Determine the [x, y] coordinate at the center of the cell enclosing the given text.  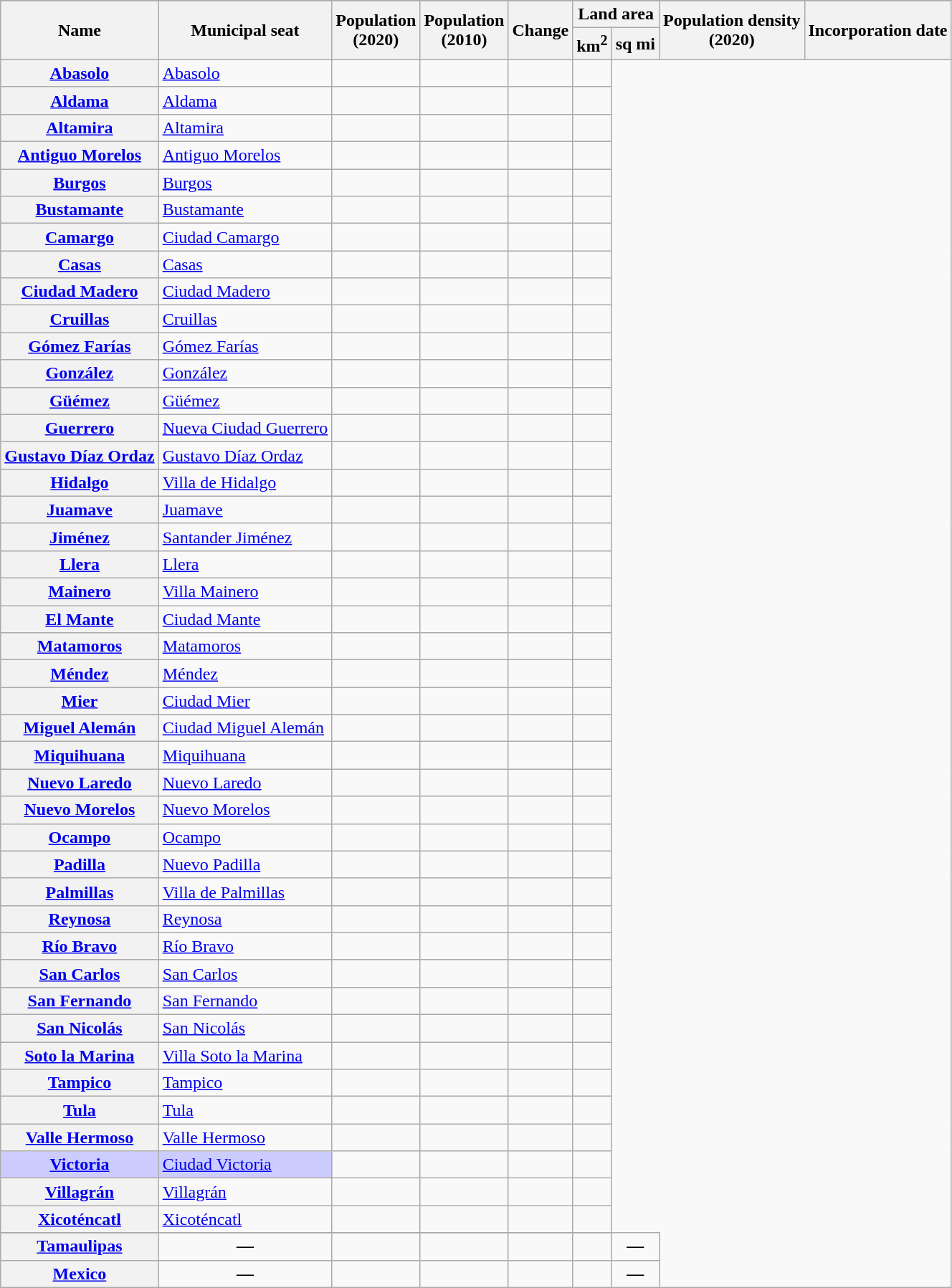
Mier [80, 701]
El Mante [80, 619]
Mainero [80, 592]
Nuevo Padilla [245, 864]
Villa Mainero [245, 592]
Santander Jiménez [245, 537]
Jiménez [80, 537]
Palmillas [80, 892]
Tamaulipas [80, 1246]
Municipal seat [245, 30]
Victoria [80, 1165]
Mexico [80, 1274]
km2 [592, 44]
Population density(2020) [732, 30]
Padilla [80, 864]
Miguel Alemán [80, 728]
Ciudad Camargo [245, 237]
Villa de Palmillas [245, 892]
Name [80, 30]
Villa de Hidalgo [245, 482]
Ciudad Mante [245, 619]
Hidalgo [80, 482]
Population(2010) [465, 30]
Ciudad Miguel Alemán [245, 728]
Incorporation date [877, 30]
Change [541, 30]
Land area [617, 14]
Ciudad Mier [245, 701]
Ciudad Victoria [245, 1165]
Nueva Ciudad Guerrero [245, 428]
Population(2020) [376, 30]
Soto la Marina [80, 1056]
Camargo [80, 237]
Guerrero [80, 428]
sq mi [635, 44]
Villa Soto la Marina [245, 1056]
